For the text-containing cell, return its midpoint in (x, y) coordinate format. 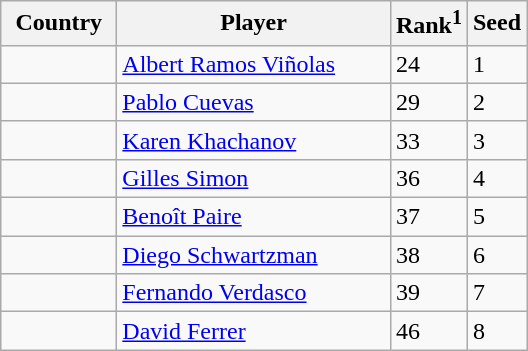
Gilles Simon (254, 178)
Seed (496, 24)
Country (59, 24)
33 (428, 140)
36 (428, 178)
4 (496, 178)
Benoît Paire (254, 217)
3 (496, 140)
5 (496, 217)
29 (428, 102)
8 (496, 331)
2 (496, 102)
Fernando Verdasco (254, 293)
Diego Schwartzman (254, 255)
Albert Ramos Viñolas (254, 64)
Pablo Cuevas (254, 102)
39 (428, 293)
46 (428, 331)
Karen Khachanov (254, 140)
38 (428, 255)
6 (496, 255)
Player (254, 24)
1 (496, 64)
Rank1 (428, 24)
7 (496, 293)
24 (428, 64)
37 (428, 217)
David Ferrer (254, 331)
